Provide the (x, y) coordinate of the cell's center where the given text is located.  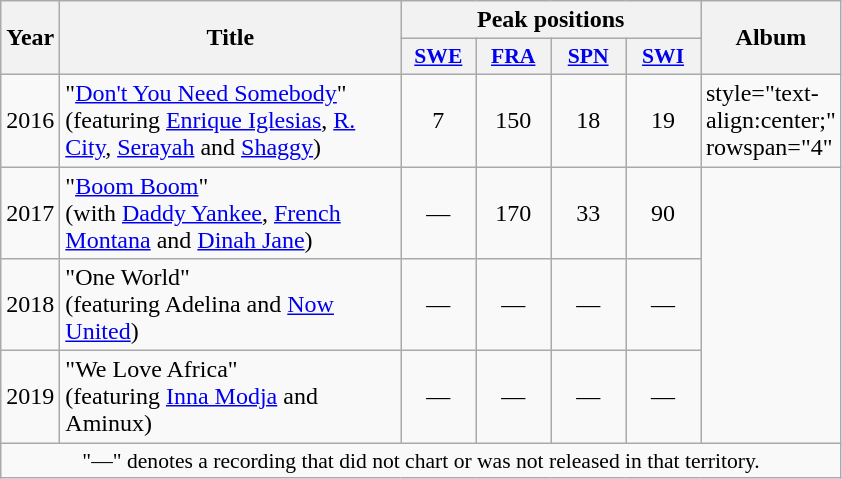
SWI (664, 57)
2016 (30, 120)
2019 (30, 397)
"One World"(featuring Adelina and Now United) (230, 305)
SWE (438, 57)
Peak positions (551, 20)
FRA (514, 57)
150 (514, 120)
"Boom Boom"(with Daddy Yankee, French Montana and Dinah Jane) (230, 212)
Year (30, 38)
style="text-align:center;" rowspan="4" (770, 120)
19 (664, 120)
Title (230, 38)
SPN (588, 57)
2017 (30, 212)
90 (664, 212)
2018 (30, 305)
"We Love Africa"(featuring Inna Modja and Aminux) (230, 397)
7 (438, 120)
Album (770, 38)
"Don't You Need Somebody"(featuring Enrique Iglesias, R. City, Serayah and Shaggy) (230, 120)
18 (588, 120)
"—" denotes a recording that did not chart or was not released in that territory. (422, 461)
170 (514, 212)
33 (588, 212)
